Find where the given text appears and provide that cell's center as [X, Y] coordinate. 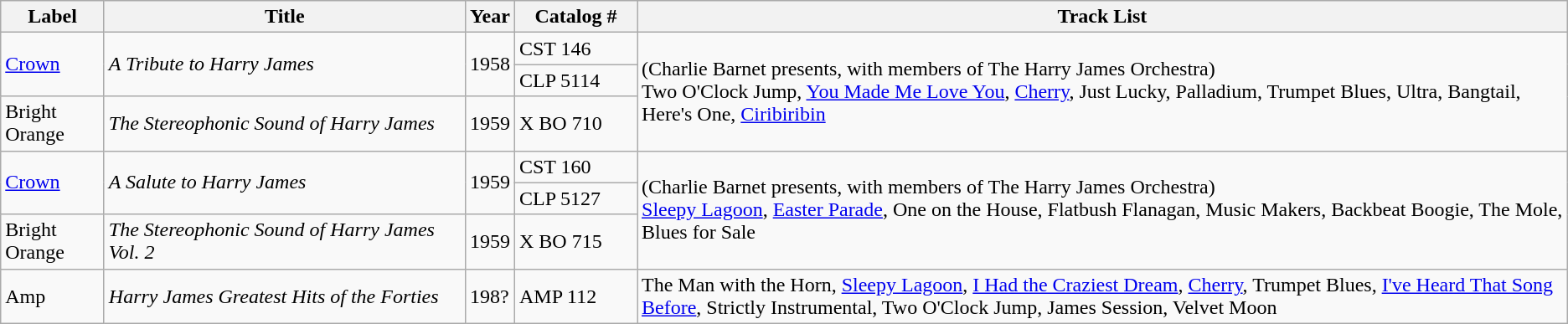
Catalog # [575, 17]
Year [489, 17]
1958 [489, 64]
X BO 710 [575, 124]
The Stereophonic Sound of Harry James Vol. 2 [285, 241]
A Salute to Harry James [285, 183]
Label [53, 17]
CST 146 [575, 49]
198? [489, 296]
CLP 5114 [575, 80]
Track List [1102, 17]
Title [285, 17]
A Tribute to Harry James [285, 64]
X BO 715 [575, 241]
The Stereophonic Sound of Harry James [285, 124]
CLP 5127 [575, 198]
Harry James Greatest Hits of the Forties [285, 296]
AMP 112 [575, 296]
Amp [53, 296]
CST 160 [575, 167]
